Capture the cell that displays the provided text and extract its [x, y] central coordinate. 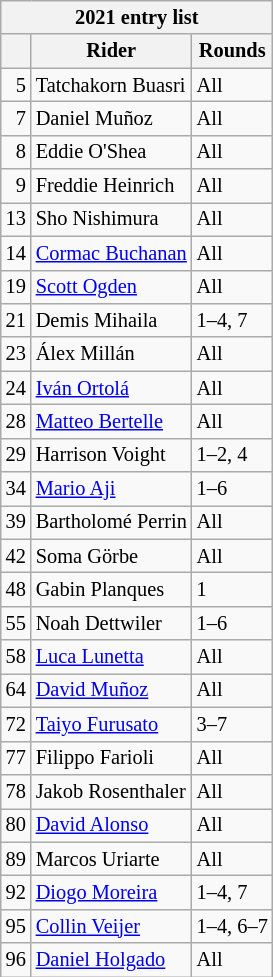
19 [16, 287]
42 [16, 556]
2021 entry list [137, 17]
89 [16, 859]
95 [16, 926]
13 [16, 219]
Rider [112, 51]
Mario Aji [112, 489]
9 [16, 186]
34 [16, 489]
Sho Nishimura [112, 219]
Filippo Farioli [112, 758]
Eddie O'Shea [112, 152]
1–4, 6–7 [232, 926]
29 [16, 455]
Freddie Heinrich [112, 186]
92 [16, 892]
Diogo Moreira [112, 892]
David Alonso [112, 825]
78 [16, 791]
24 [16, 388]
21 [16, 320]
1 [232, 589]
8 [16, 152]
Jakob Rosenthaler [112, 791]
Rounds [232, 51]
23 [16, 354]
Taiyo Furusato [112, 724]
Daniel Muñoz [112, 118]
Tatchakorn Buasri [112, 85]
Cormac Buchanan [112, 253]
Matteo Bertelle [112, 421]
Álex Millán [112, 354]
77 [16, 758]
Collin Veijer [112, 926]
72 [16, 724]
55 [16, 623]
80 [16, 825]
1–2, 4 [232, 455]
48 [16, 589]
Luca Lunetta [112, 657]
Daniel Holgado [112, 960]
Scott Ogden [112, 287]
Soma Görbe [112, 556]
3–7 [232, 724]
Demis Mihaila [112, 320]
14 [16, 253]
Gabin Planques [112, 589]
64 [16, 690]
David Muñoz [112, 690]
Iván Ortolá [112, 388]
Noah Dettwiler [112, 623]
39 [16, 522]
5 [16, 85]
7 [16, 118]
Bartholomé Perrin [112, 522]
96 [16, 960]
Marcos Uriarte [112, 859]
58 [16, 657]
Harrison Voight [112, 455]
28 [16, 421]
